Scan for the cell matching the given text and deliver its (x, y) coordinate at center. 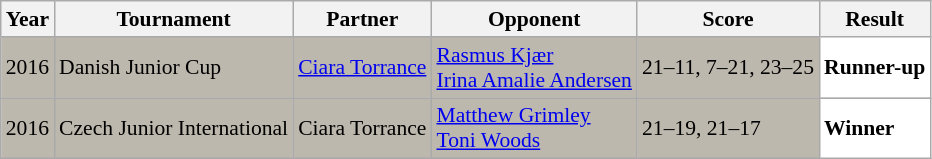
Result (874, 19)
Czech Junior International (174, 128)
Winner (874, 128)
Matthew Grimley Toni Woods (534, 128)
Partner (362, 19)
Opponent (534, 19)
Year (28, 19)
Runner-up (874, 68)
21–19, 21–17 (728, 128)
Rasmus Kjær Irina Amalie Andersen (534, 68)
Tournament (174, 19)
Score (728, 19)
21–11, 7–21, 23–25 (728, 68)
Danish Junior Cup (174, 68)
